From the cell containing the given text, extract its center point as [X, Y] coordinate. 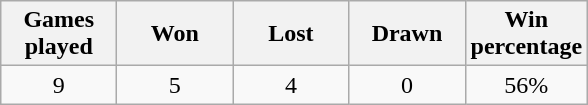
Won [175, 34]
Games played [59, 34]
4 [291, 85]
0 [407, 85]
56% [526, 85]
9 [59, 85]
Win percentage [526, 34]
Drawn [407, 34]
Lost [291, 34]
5 [175, 85]
